Scan for the cell matching the given text and deliver its (X, Y) coordinate at center. 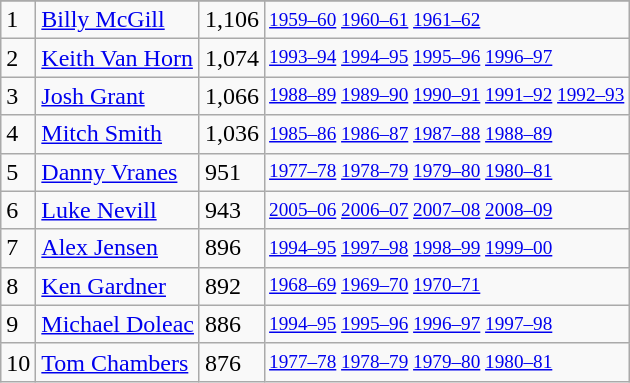
4 (18, 134)
1959–60 1960–61 1961–62 (447, 20)
886 (232, 324)
943 (232, 210)
1,106 (232, 20)
10 (18, 362)
3 (18, 96)
951 (232, 172)
1994–95 1997–98 1998–99 1999–00 (447, 248)
Ken Gardner (118, 286)
1 (18, 20)
1968–69 1969–70 1970–71 (447, 286)
Tom Chambers (118, 362)
896 (232, 248)
9 (18, 324)
7 (18, 248)
1988–89 1989–90 1990–91 1991–92 1992–93 (447, 96)
1993–94 1994–95 1995–96 1996–97 (447, 58)
2005–06 2006–07 2007–08 2008–09 (447, 210)
1985–86 1986–87 1987–88 1988–89 (447, 134)
Michael Doleac (118, 324)
Danny Vranes (118, 172)
876 (232, 362)
Mitch Smith (118, 134)
1,036 (232, 134)
5 (18, 172)
6 (18, 210)
Josh Grant (118, 96)
Keith Van Horn (118, 58)
8 (18, 286)
Luke Nevill (118, 210)
Billy McGill (118, 20)
Alex Jensen (118, 248)
1,066 (232, 96)
1,074 (232, 58)
2 (18, 58)
1994–95 1995–96 1996–97 1997–98 (447, 324)
892 (232, 286)
